Provide the (x, y) coordinate of the cell's center where the given text is located.  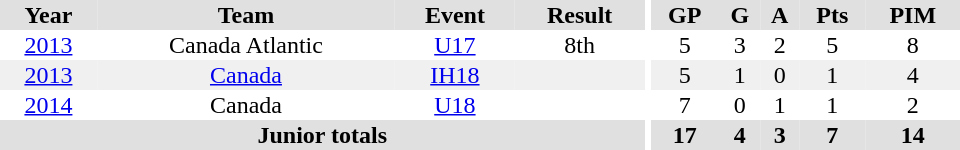
G (740, 15)
Junior totals (322, 135)
14 (913, 135)
U18 (455, 105)
17 (684, 135)
2014 (48, 105)
GP (684, 15)
Team (246, 15)
8 (913, 45)
U17 (455, 45)
A (780, 15)
Result (580, 15)
Event (455, 15)
PIM (913, 15)
IH18 (455, 75)
8th (580, 45)
Pts (832, 15)
Year (48, 15)
Canada Atlantic (246, 45)
